For the text-containing cell, return its midpoint in [x, y] coordinate format. 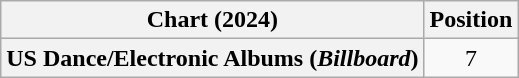
Chart (2024) [212, 20]
7 [471, 58]
Position [471, 20]
US Dance/Electronic Albums (Billboard) [212, 58]
